Return the (X, Y) coordinate for the center point of the cell that contains the specified text.  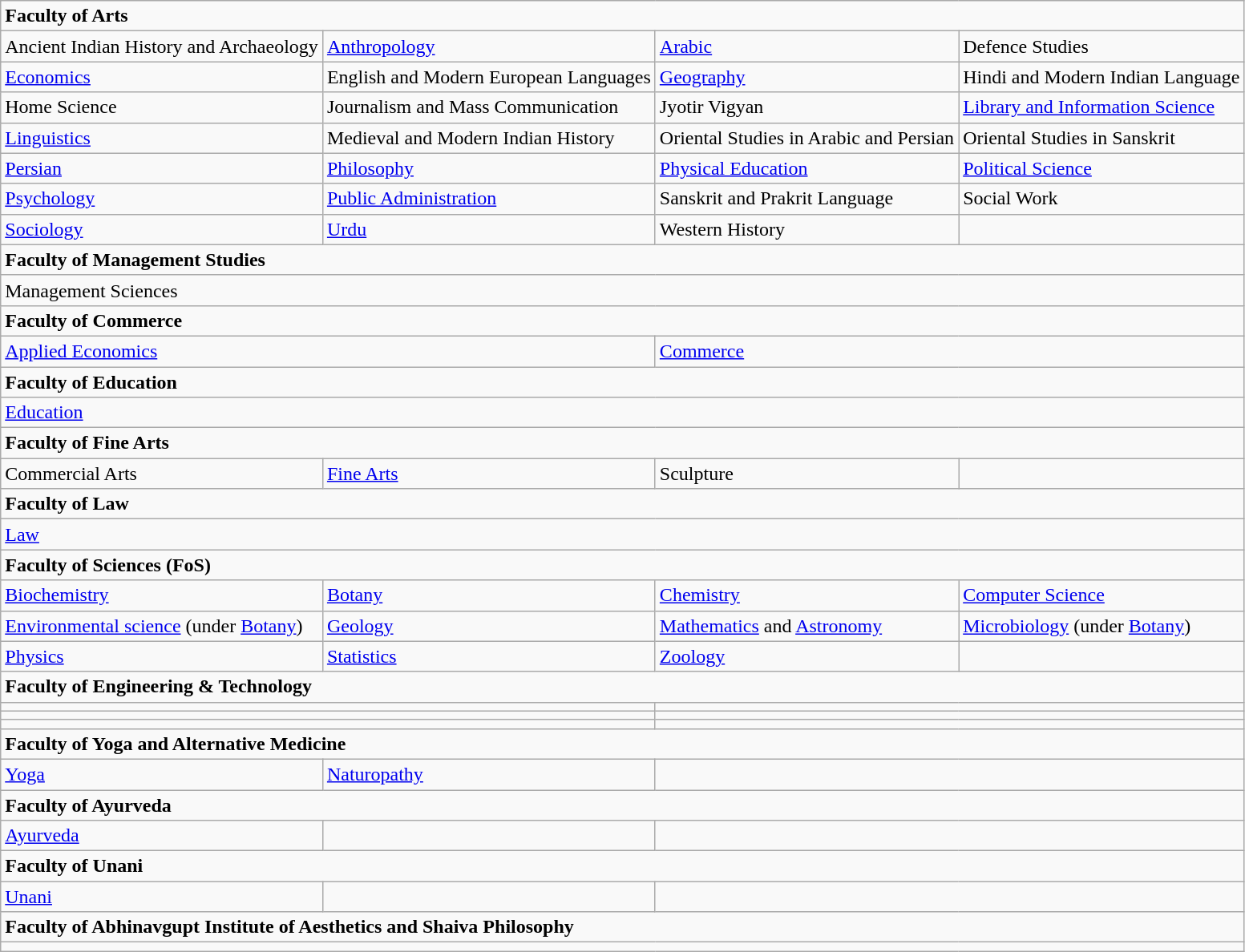
English and Modern European Languages (489, 77)
Psychology (162, 199)
Philosophy (489, 168)
Yoga (162, 774)
Sociology (162, 229)
Faculty of Abhinavgupt Institute of Aesthetics and Shaiva Philosophy (622, 927)
Faculty of Law (622, 504)
Faculty of Sciences (FoS) (622, 565)
Journalism and Mass Communication (489, 107)
Applied Economics (329, 351)
Social Work (1102, 199)
Commerce (949, 351)
Faculty of Yoga and Alternative Medicine (622, 744)
Physical Education (806, 168)
Linguistics (162, 138)
Statistics (489, 656)
Chemistry (806, 595)
Oriental Studies in Sanskrit (1102, 138)
Geology (489, 626)
Geography (806, 77)
Computer Science (1102, 595)
Faculty of Management Studies (622, 260)
Political Science (1102, 168)
Faculty of Arts (622, 16)
Arabic (806, 46)
Economics (162, 77)
Public Administration (489, 199)
Hindi and Modern Indian Language (1102, 77)
Sanskrit and Prakrit Language (806, 199)
Physics (162, 656)
Naturopathy (489, 774)
Medieval and Modern Indian History (489, 138)
Home Science (162, 107)
Management Sciences (622, 290)
Western History (806, 229)
Sculpture (806, 474)
Unani (162, 897)
Faculty of Ayurveda (622, 805)
Anthropology (489, 46)
Ayurveda (162, 836)
Zoology (806, 656)
Commercial Arts (162, 474)
Microbiology (under Botany) (1102, 626)
Oriental Studies in Arabic and Persian (806, 138)
Botany (489, 595)
Faculty of Engineering & Technology (622, 687)
Faculty of Education (622, 382)
Jyotir Vigyan (806, 107)
Ancient Indian History and Archaeology (162, 46)
Library and Information Science (1102, 107)
Faculty of Fine Arts (622, 443)
Fine Arts (489, 474)
Law (622, 534)
Defence Studies (1102, 46)
Faculty of Unani (622, 866)
Faculty of Commerce (622, 321)
Urdu (489, 229)
Environmental science (under Botany) (162, 626)
Persian (162, 168)
Mathematics and Astronomy (806, 626)
Education (622, 413)
Biochemistry (162, 595)
